Return [X, Y] of the center of cell containing provided text 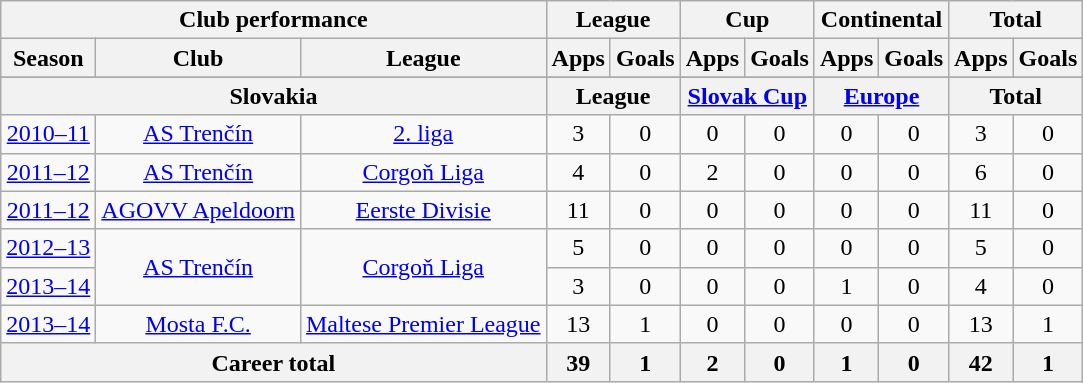
Europe [881, 96]
Career total [274, 362]
2. liga [423, 134]
2012–13 [48, 248]
Eerste Divisie [423, 210]
39 [578, 362]
Season [48, 58]
Slovakia [274, 96]
Maltese Premier League [423, 324]
42 [981, 362]
Continental [881, 20]
6 [981, 172]
Cup [747, 20]
Club [198, 58]
2010–11 [48, 134]
Slovak Cup [747, 96]
AGOVV Apeldoorn [198, 210]
Mosta F.C. [198, 324]
Club performance [274, 20]
